Capture the cell that displays the provided text and extract its [x, y] central coordinate. 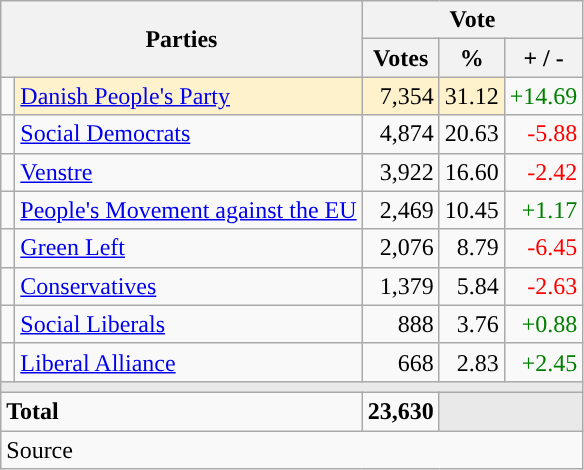
Liberal Alliance [188, 362]
5.84 [472, 286]
Vote [472, 20]
2,469 [400, 210]
3,922 [400, 172]
2.83 [472, 362]
-5.88 [544, 134]
+1.17 [544, 210]
8.79 [472, 248]
20.63 [472, 134]
31.12 [472, 96]
668 [400, 362]
Parties [182, 39]
7,354 [400, 96]
+14.69 [544, 96]
23,630 [400, 411]
16.60 [472, 172]
Danish People's Party [188, 96]
People's Movement against the EU [188, 210]
2,076 [400, 248]
3.76 [472, 324]
Social Liberals [188, 324]
Social Democrats [188, 134]
-6.45 [544, 248]
Venstre [188, 172]
Green Left [188, 248]
10.45 [472, 210]
+ / - [544, 58]
+0.88 [544, 324]
Source [292, 449]
% [472, 58]
4,874 [400, 134]
Conservatives [188, 286]
888 [400, 324]
-2.63 [544, 286]
Total [182, 411]
+2.45 [544, 362]
Votes [400, 58]
1,379 [400, 286]
-2.42 [544, 172]
